Detect which cell encompasses the target text, then output its (x, y) center coordinate. 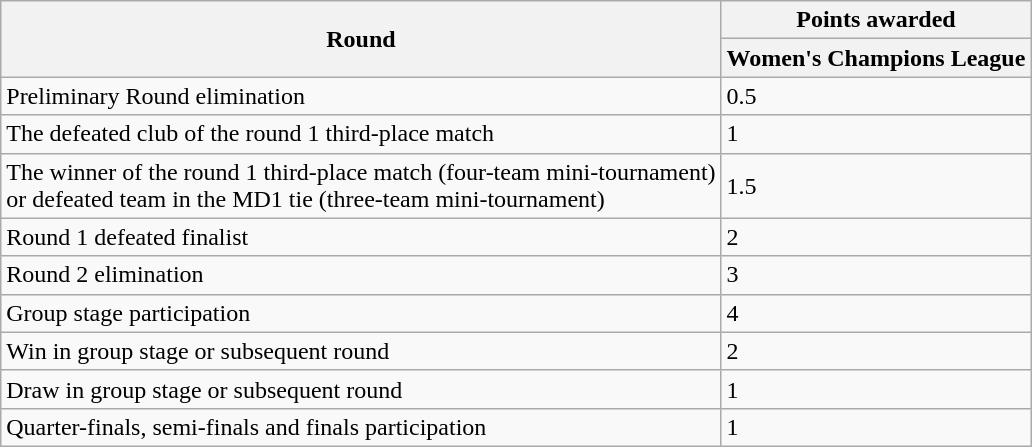
Win in group stage or subsequent round (361, 351)
Points awarded (876, 20)
Women's Champions League (876, 58)
Round (361, 39)
0.5 (876, 96)
Quarter-finals, semi-finals and finals participation (361, 427)
Round 1 defeated finalist (361, 237)
The defeated club of the round 1 third-place match (361, 134)
The winner of the round 1 third-place match (four-team mini-tournament)or defeated team in the MD1 tie (three-team mini-tournament) (361, 186)
3 (876, 275)
Group stage participation (361, 313)
4 (876, 313)
1.5 (876, 186)
Draw in group stage or subsequent round (361, 389)
Round 2 elimination (361, 275)
Preliminary Round elimination (361, 96)
